For the text-containing cell, return its midpoint in [X, Y] coordinate format. 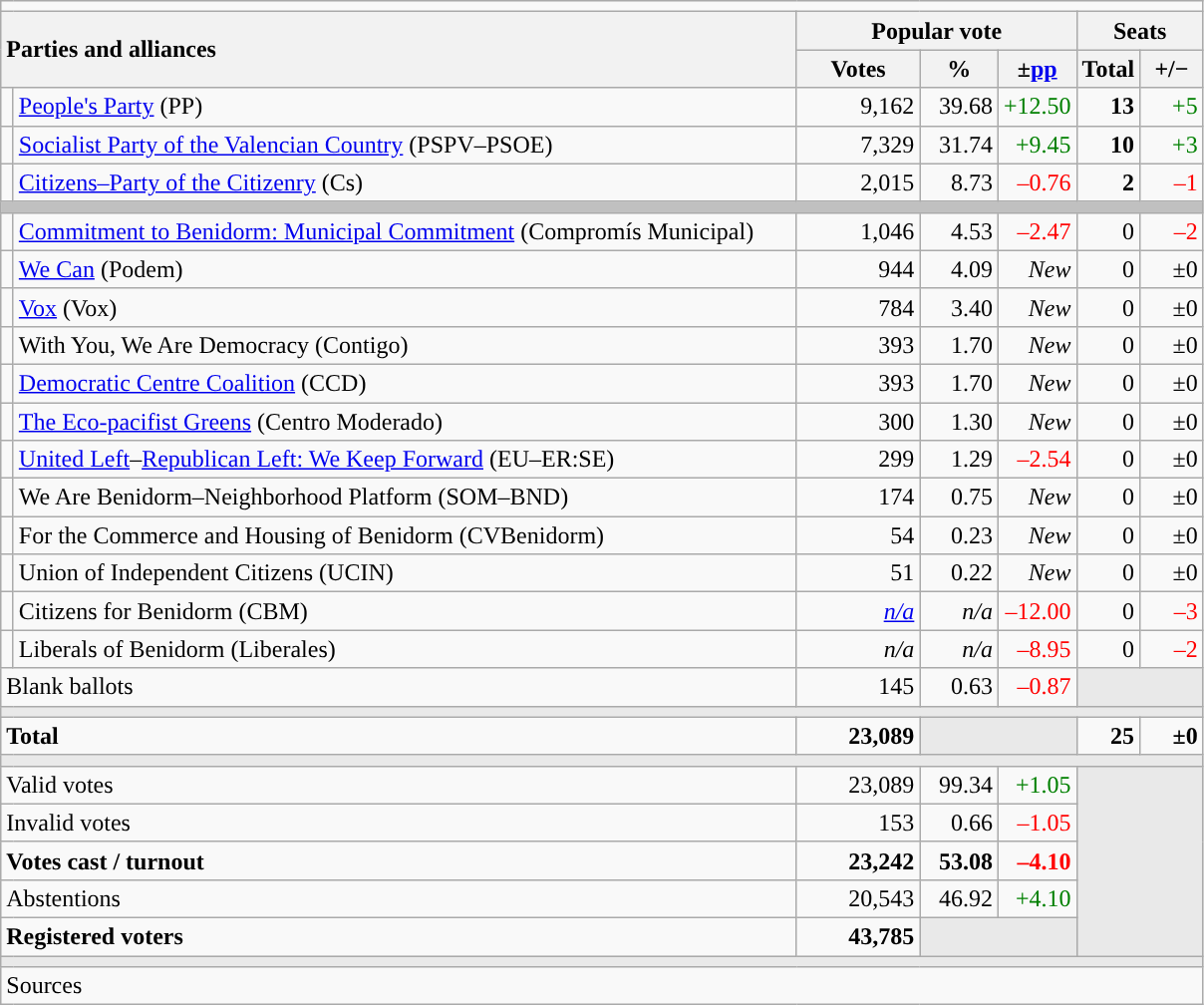
944 [858, 269]
+/− [1172, 69]
0.22 [959, 573]
46.92 [959, 898]
–12.00 [1037, 611]
The Eco-pacifist Greens (Centro Moderado) [405, 422]
Valid votes [399, 785]
+12.50 [1037, 107]
1.30 [959, 422]
0.23 [959, 535]
–8.95 [1037, 649]
145 [858, 687]
174 [858, 498]
Commitment to Benidorm: Municipal Commitment (Compromís Municipal) [405, 231]
Votes [858, 69]
±pp [1037, 69]
–4.10 [1037, 860]
–0.87 [1037, 687]
Union of Independent Citizens (UCIN) [405, 573]
51 [858, 573]
25 [1108, 736]
Sources [602, 986]
153 [858, 823]
0.63 [959, 687]
Socialist Party of the Valencian Country (PSPV–PSOE) [405, 145]
3.40 [959, 307]
39.68 [959, 107]
We Can (Podem) [405, 269]
7,329 [858, 145]
+5 [1172, 107]
We Are Benidorm–Neighborhood Platform (SOM–BND) [405, 498]
United Left–Republican Left: We Keep Forward (EU–ER:SE) [405, 460]
0.75 [959, 498]
4.09 [959, 269]
299 [858, 460]
Citizens–Party of the Citizenry (Cs) [405, 182]
Vox (Vox) [405, 307]
0.66 [959, 823]
20,543 [858, 898]
–0.76 [1037, 182]
1.29 [959, 460]
People's Party (PP) [405, 107]
300 [858, 422]
Parties and alliances [399, 50]
With You, We Are Democracy (Contigo) [405, 345]
9,162 [858, 107]
23,242 [858, 860]
For the Commerce and Housing of Benidorm (CVBenidorm) [405, 535]
Registered voters [399, 936]
–2.47 [1037, 231]
–3 [1172, 611]
+1.05 [1037, 785]
31.74 [959, 145]
99.34 [959, 785]
% [959, 69]
Citizens for Benidorm (CBM) [405, 611]
1,046 [858, 231]
54 [858, 535]
4.53 [959, 231]
–2.54 [1037, 460]
+4.10 [1037, 898]
43,785 [858, 936]
Democratic Centre Coalition (CCD) [405, 383]
Seats [1140, 31]
Liberals of Benidorm (Liberales) [405, 649]
Invalid votes [399, 823]
10 [1108, 145]
Blank ballots [399, 687]
+9.45 [1037, 145]
+3 [1172, 145]
53.08 [959, 860]
784 [858, 307]
–1.05 [1037, 823]
Abstentions [399, 898]
8.73 [959, 182]
Popular vote [937, 31]
2 [1108, 182]
2,015 [858, 182]
Votes cast / turnout [399, 860]
13 [1108, 107]
–1 [1172, 182]
